Return [X, Y] of the center of cell containing provided text 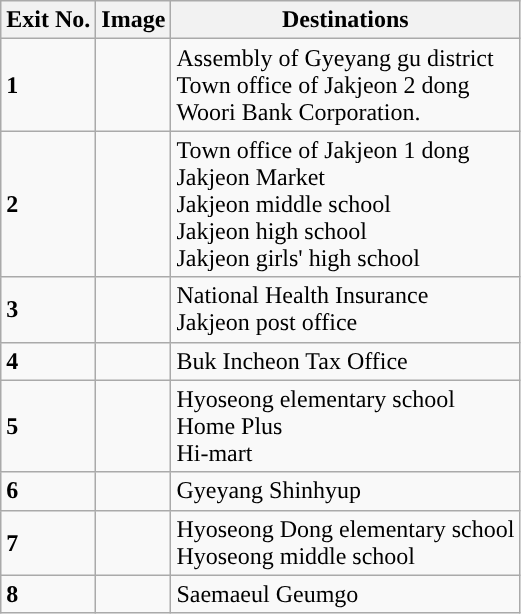
Saemaeul Geumgo [346, 594]
Hyoseong elementary schoolHome PlusHi-mart [346, 426]
4 [48, 361]
1 [48, 85]
Town office of Jakjeon 1 dongJakjeon MarketJakjeon middle schoolJakjeon high schoolJakjeon girls' high school [346, 204]
3 [48, 310]
6 [48, 491]
8 [48, 594]
2 [48, 204]
Gyeyang Shinhyup [346, 491]
Buk Incheon Tax Office [346, 361]
National Health InsuranceJakjeon post office [346, 310]
Hyoseong Dong elementary schoolHyoseong middle school [346, 542]
Assembly of Gyeyang gu districtTown office of Jakjeon 2 dongWoori Bank Corporation. [346, 85]
7 [48, 542]
Destinations [346, 20]
Image [134, 20]
Exit No. [48, 20]
5 [48, 426]
